Provide the [x, y] coordinate of the cell's center where the given text is located.  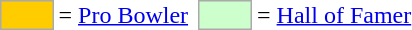
= Pro Bowler [124, 15]
